Capture the cell that displays the provided text and extract its [X, Y] central coordinate. 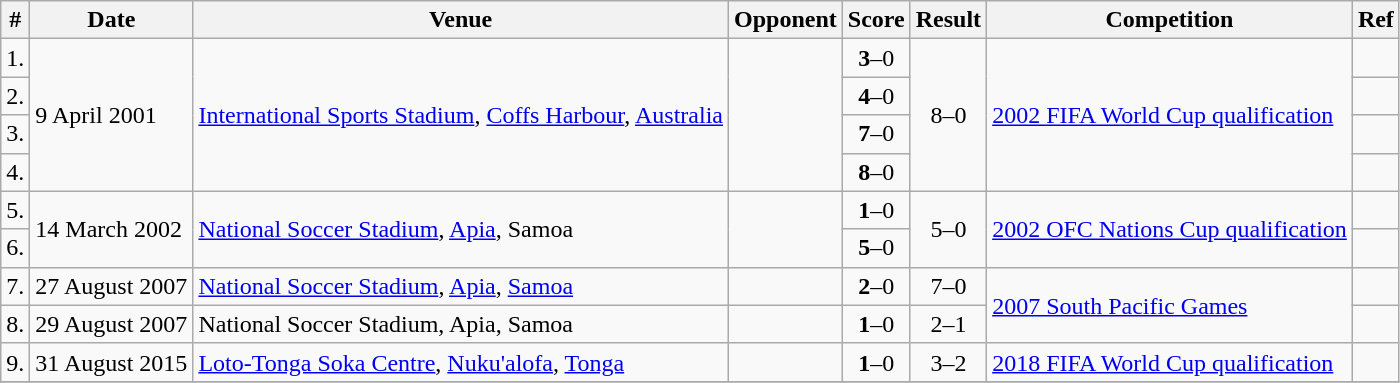
31 August 2015 [112, 362]
4–0 [876, 96]
14 March 2002 [112, 229]
Result [948, 20]
7. [16, 286]
8. [16, 324]
# [16, 20]
2–0 [876, 286]
9. [16, 362]
1. [16, 58]
Ref [1376, 20]
3–2 [948, 362]
2–1 [948, 324]
International Sports Stadium, Coffs Harbour, Australia [461, 115]
4. [16, 172]
27 August 2007 [112, 286]
2018 FIFA World Cup qualification [1170, 362]
Loto-Tonga Soka Centre, Nuku'alofa, Tonga [461, 362]
3. [16, 134]
2002 FIFA World Cup qualification [1170, 115]
Competition [1170, 20]
Date [112, 20]
2002 OFC Nations Cup qualification [1170, 229]
29 August 2007 [112, 324]
Venue [461, 20]
Opponent [786, 20]
9 April 2001 [112, 115]
6. [16, 248]
Score [876, 20]
5. [16, 210]
2007 South Pacific Games [1170, 305]
2. [16, 96]
3–0 [876, 58]
